Find where the given text appears and provide that cell's center as [x, y] coordinate. 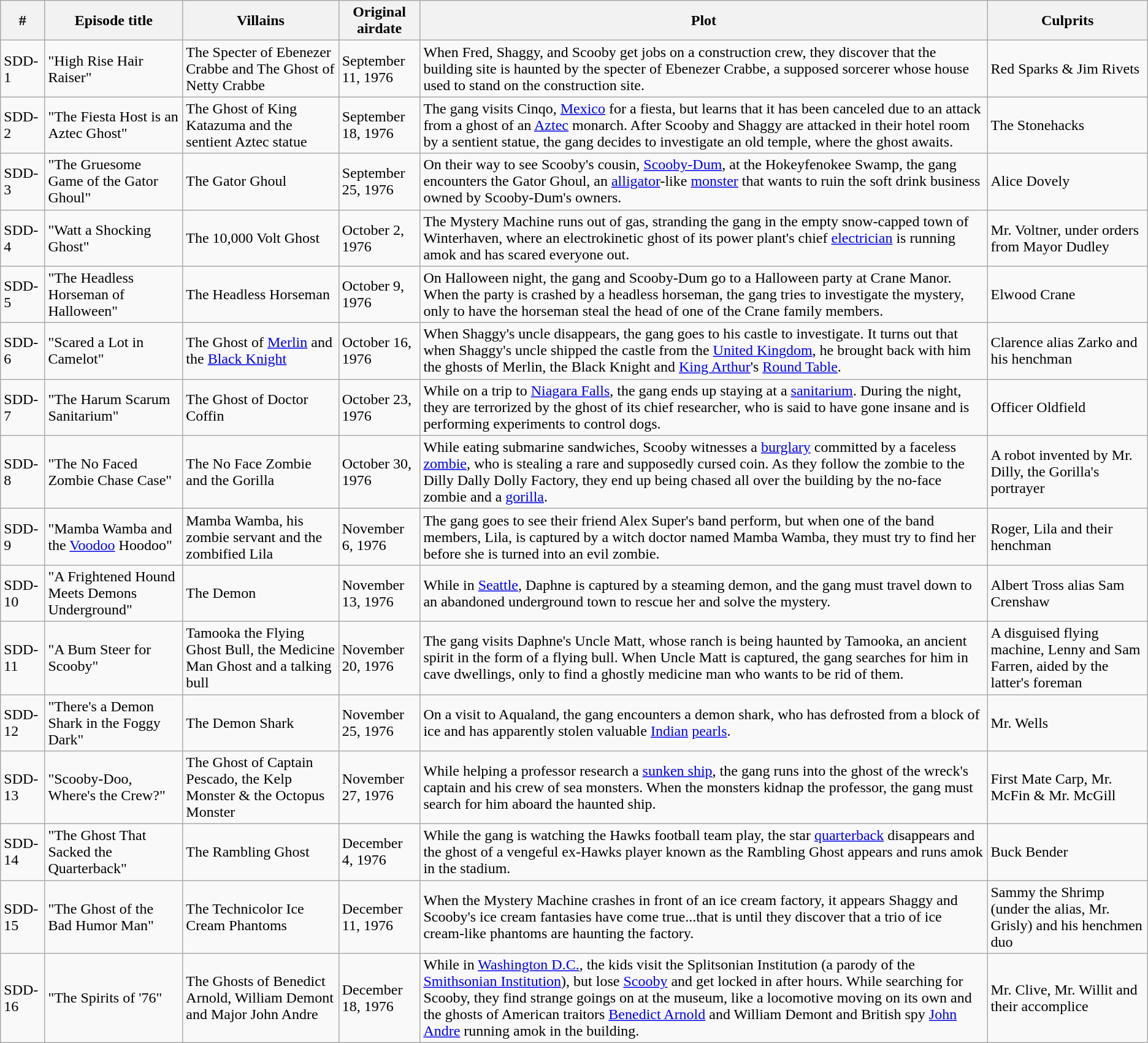
Mr. Voltner, under orders from Mayor Dudley [1067, 238]
December 4, 1976 [379, 852]
October 9, 1976 [379, 294]
The Demon Shark [261, 722]
October 30, 1976 [379, 472]
October 23, 1976 [379, 407]
First Mate Carp, Mr. McFin & Mr. McGill [1067, 787]
"The Ghost That Sacked the Quarterback" [114, 852]
The Stonehacks [1067, 125]
SDD-11 [23, 657]
November 13, 1976 [379, 593]
The Rambling Ghost [261, 852]
October 16, 1976 [379, 351]
SDD-6 [23, 351]
December 11, 1976 [379, 917]
SDD-1 [23, 69]
Episode title [114, 21]
A robot invented by Mr. Dilly, the Gorilla's portrayer [1067, 472]
The Ghost of King Katazuma and the sentient Aztec statue [261, 125]
SDD-13 [23, 787]
November 27, 1976 [379, 787]
The 10,000 Volt Ghost [261, 238]
The Ghosts of Benedict Arnold, William Demont and Major John Andre [261, 998]
"The Fiesta Host is an Aztec Ghost" [114, 125]
Clarence alias Zarko and his henchman [1067, 351]
Albert Tross alias Sam Crenshaw [1067, 593]
December 18, 1976 [379, 998]
The Ghost of Merlin and the Black Knight [261, 351]
# [23, 21]
The Technicolor Ice Cream Phantoms [261, 917]
SDD-5 [23, 294]
"Watt a Shocking Ghost" [114, 238]
SDD-2 [23, 125]
"Mamba Wamba and the Voodoo Hoodoo" [114, 537]
"The Ghost of the Bad Humor Man" [114, 917]
The Demon [261, 593]
The Specter of Ebenezer Crabbe and The Ghost of Netty Crabbe [261, 69]
Plot [704, 21]
"The Spirits of '76" [114, 998]
The No Face Zombie and the Gorilla [261, 472]
"There's a Demon Shark in the Foggy Dark" [114, 722]
"The Headless Horseman of Halloween" [114, 294]
On a visit to Aqualand, the gang encounters a demon shark, who has defrosted from a block of ice and has apparently stolen valuable Indian pearls. [704, 722]
"The No Faced Zombie Chase Case" [114, 472]
"A Frightened Hound Meets Demons Underground" [114, 593]
SDD-3 [23, 181]
September 18, 1976 [379, 125]
Tamooka the Flying Ghost Bull, the Medicine Man Ghost and a talking bull [261, 657]
Alice Dovely [1067, 181]
The Ghost of Doctor Coffin [261, 407]
Original airdate [379, 21]
SDD-10 [23, 593]
SDD-7 [23, 407]
Mr. Clive, Mr. Willit and their accomplice [1067, 998]
"Scared a Lot in Camelot" [114, 351]
November 25, 1976 [379, 722]
Mr. Wells [1067, 722]
SDD-4 [23, 238]
Roger, Lila and their henchman [1067, 537]
"The Gruesome Game of the Gator Ghoul" [114, 181]
SDD-9 [23, 537]
November 6, 1976 [379, 537]
November 20, 1976 [379, 657]
SDD-14 [23, 852]
Culprits [1067, 21]
"A Bum Steer for Scooby" [114, 657]
Sammy the Shrimp (under the alias, Mr. Grisly) and his henchmen duo [1067, 917]
"The Harum Scarum Sanitarium" [114, 407]
SDD-16 [23, 998]
The Gator Ghoul [261, 181]
"High Rise Hair Raiser" [114, 69]
September 11, 1976 [379, 69]
Buck Bender [1067, 852]
Red Sparks & Jim Rivets [1067, 69]
Villains [261, 21]
Officer Oldfield [1067, 407]
The Ghost of Captain Pescado, the Kelp Monster & the Octopus Monster [261, 787]
"Scooby-Doo, Where's the Crew?" [114, 787]
SDD-12 [23, 722]
The Headless Horseman [261, 294]
SDD-15 [23, 917]
SDD-8 [23, 472]
Elwood Crane [1067, 294]
September 25, 1976 [379, 181]
Mamba Wamba, his zombie servant and the zombified Lila [261, 537]
A disguised flying machine, Lenny and Sam Farren, aided by the latter's foreman [1067, 657]
October 2, 1976 [379, 238]
